For the text-containing cell, return its midpoint in (x, y) coordinate format. 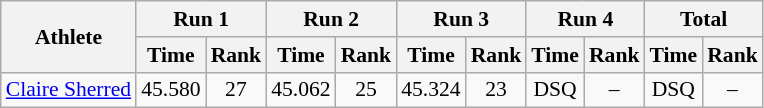
Total (703, 19)
45.062 (300, 90)
Run 3 (461, 19)
Run 1 (201, 19)
Run 4 (585, 19)
Athlete (68, 36)
25 (366, 90)
Claire Sherred (68, 90)
27 (236, 90)
Run 2 (331, 19)
23 (496, 90)
45.580 (170, 90)
45.324 (430, 90)
